Pinpoint the cell where the given text exists, returning its [x, y] midpoint coordinate. 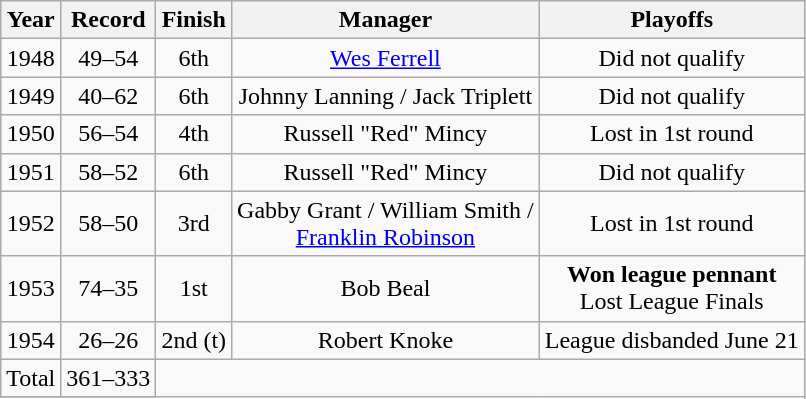
40–62 [108, 96]
74–35 [108, 288]
League disbanded June 21 [672, 340]
Total [31, 378]
Gabby Grant / William Smith / Franklin Robinson [386, 224]
26–26 [108, 340]
4th [194, 134]
58–52 [108, 172]
1948 [31, 58]
58–50 [108, 224]
1951 [31, 172]
49–54 [108, 58]
Playoffs [672, 20]
Robert Knoke [386, 340]
1949 [31, 96]
1952 [31, 224]
Finish [194, 20]
56–54 [108, 134]
1950 [31, 134]
3rd [194, 224]
1954 [31, 340]
Manager [386, 20]
2nd (t) [194, 340]
1953 [31, 288]
Wes Ferrell [386, 58]
361–333 [108, 378]
Year [31, 20]
Record [108, 20]
Johnny Lanning / Jack Triplett [386, 96]
Won league pennantLost League Finals [672, 288]
1st [194, 288]
Bob Beal [386, 288]
